Determine the [x, y] coordinate at the center of the cell enclosing the given text.  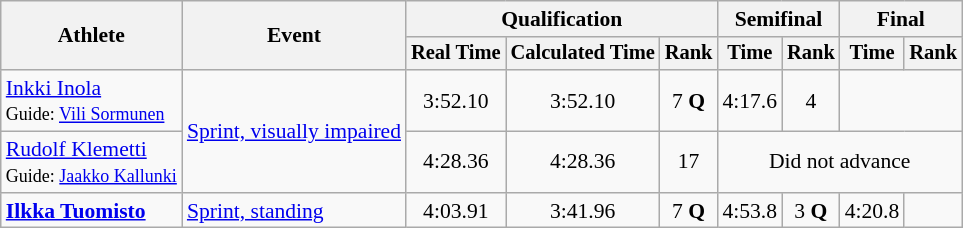
Did not advance [840, 162]
4:17.6 [750, 100]
Event [294, 36]
7 Q [689, 100]
Inkki InolaGuide: Vili Sormunen [92, 100]
Rudolf KlemettiGuide: Jaakko Kallunki [92, 162]
Sprint, visually impaired [294, 131]
Calculated Time [583, 54]
Real Time [456, 54]
Qualification [562, 19]
17 [689, 162]
Athlete [92, 36]
4 [811, 100]
Final [901, 19]
Semifinal [778, 19]
